Search for the cell housing the specified text and yield its [X, Y] center coordinate. 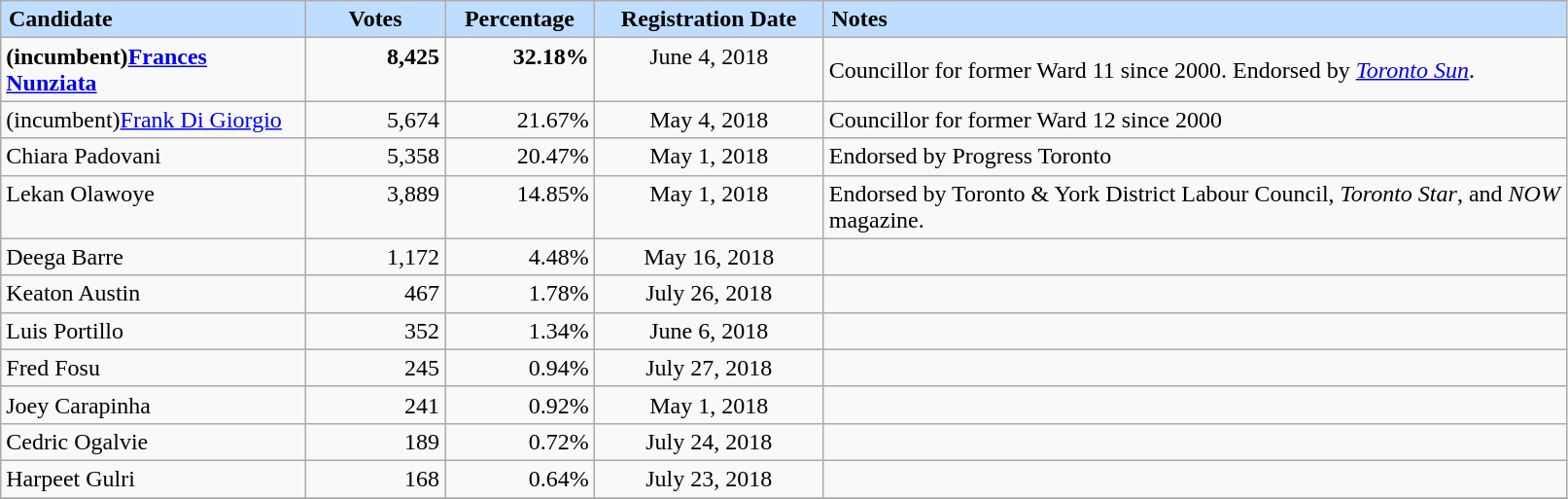
5,358 [375, 157]
May 4, 2018 [709, 120]
0.92% [520, 405]
Registration Date [709, 19]
32.18% [520, 70]
July 23, 2018 [709, 479]
July 27, 2018 [709, 368]
June 4, 2018 [709, 70]
5,674 [375, 120]
Notes [1195, 19]
Luis Portillo [154, 331]
Deega Barre [154, 257]
241 [375, 405]
Councillor for former Ward 11 since 2000. Endorsed by Toronto Sun. [1195, 70]
Candidate [154, 19]
June 6, 2018 [709, 331]
Harpeet Gulri [154, 479]
0.64% [520, 479]
1,172 [375, 257]
3,889 [375, 206]
1.78% [520, 294]
1.34% [520, 331]
8,425 [375, 70]
21.67% [520, 120]
Lekan Olawoye [154, 206]
189 [375, 442]
20.47% [520, 157]
Councillor for former Ward 12 since 2000 [1195, 120]
May 16, 2018 [709, 257]
(incumbent)Frank Di Giorgio [154, 120]
Percentage [520, 19]
245 [375, 368]
352 [375, 331]
4.48% [520, 257]
July 24, 2018 [709, 442]
Keaton Austin [154, 294]
Endorsed by Toronto & York District Labour Council, Toronto Star, and NOW magazine. [1195, 206]
Chiara Padovani [154, 157]
July 26, 2018 [709, 294]
Joey Carapinha [154, 405]
Votes [375, 19]
14.85% [520, 206]
467 [375, 294]
168 [375, 479]
Cedric Ogalvie [154, 442]
0.72% [520, 442]
Endorsed by Progress Toronto [1195, 157]
(incumbent)Frances Nunziata [154, 70]
0.94% [520, 368]
Fred Fosu [154, 368]
